Output the (x, y) coordinate of the center of the cell containing the given text.  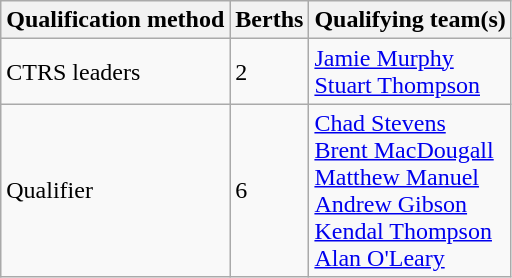
Jamie Murphy Stuart Thompson (410, 72)
CTRS leaders (116, 72)
2 (270, 72)
Qualifier (116, 190)
Berths (270, 20)
6 (270, 190)
Chad Stevens Brent MacDougall Matthew Manuel Andrew Gibson Kendal Thompson Alan O'Leary (410, 190)
Qualification method (116, 20)
Qualifying team(s) (410, 20)
